For the text-containing cell, return its midpoint in [X, Y] coordinate format. 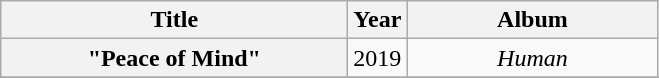
Title [174, 20]
"Peace of Mind" [174, 58]
Album [532, 20]
Year [378, 20]
2019 [378, 58]
Human [532, 58]
